Locate the cell with the specified text and output its [X, Y] center coordinate. 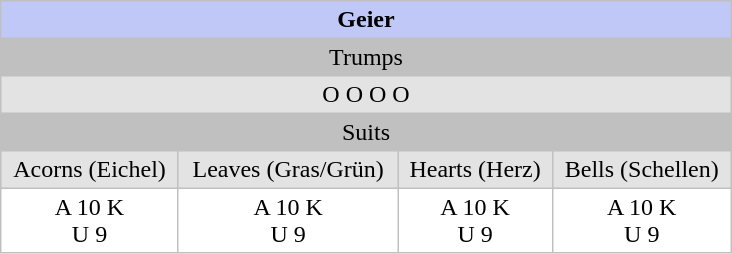
Suits [366, 132]
Geier [366, 20]
O O O O [366, 94]
Hearts (Herz) [476, 170]
Bells (Schellen) [642, 170]
Acorns (Eichel) [90, 170]
Leaves (Gras/Grün) [288, 170]
Trumps [366, 57]
